Pinpoint the cell where the given text exists, returning its (x, y) midpoint coordinate. 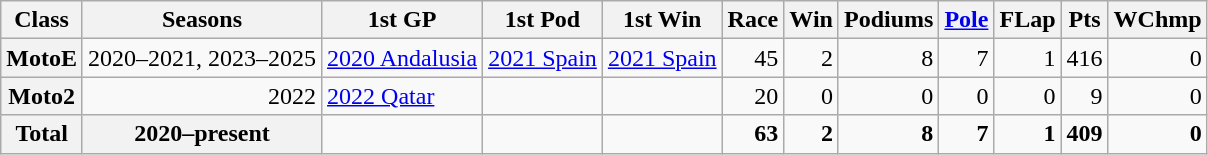
Win (812, 20)
20 (753, 96)
Pole (966, 20)
1st Pod (543, 20)
Race (753, 20)
Class (42, 20)
Podiums (888, 20)
MotoE (42, 58)
Total (42, 134)
Pts (1084, 20)
1st Win (662, 20)
1st GP (402, 20)
416 (1084, 58)
WChmp (1158, 20)
FLap (1028, 20)
63 (753, 134)
2022 Qatar (402, 96)
2020–2021, 2023–2025 (202, 58)
9 (1084, 96)
Seasons (202, 20)
Moto2 (42, 96)
2022 (202, 96)
45 (753, 58)
2020 Andalusia (402, 58)
409 (1084, 134)
2020–present (202, 134)
